From the cell containing the given text, extract its center point as [X, Y] coordinate. 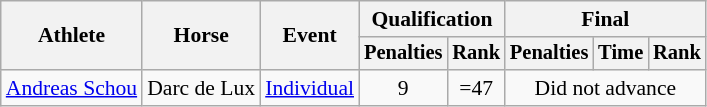
Event [310, 36]
Did not advance [606, 88]
Final [606, 19]
Athlete [72, 36]
Andreas Schou [72, 88]
Qualification [432, 19]
Darc de Lux [201, 88]
Time [620, 54]
9 [403, 88]
Individual [310, 88]
=47 [476, 88]
Horse [201, 36]
